Find where the given text appears and provide that cell's center as (X, Y) coordinate. 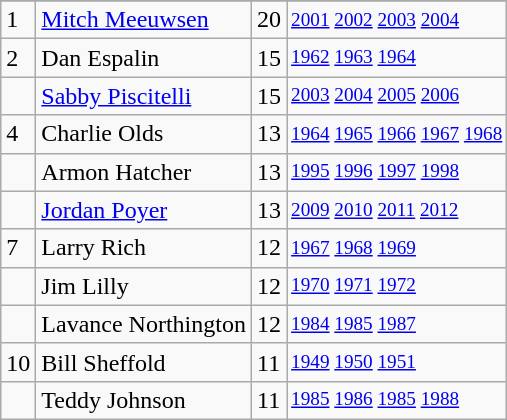
Jim Lilly (144, 286)
1964 1965 1966 1967 1968 (397, 134)
Larry Rich (144, 248)
Dan Espalin (144, 58)
10 (18, 362)
2003 2004 2005 2006 (397, 96)
Mitch Meeuwsen (144, 20)
1967 1968 1969 (397, 248)
Sabby Piscitelli (144, 96)
2009 2010 2011 2012 (397, 210)
20 (268, 20)
Jordan Poyer (144, 210)
4 (18, 134)
2001 2002 2003 2004 (397, 20)
1962 1963 1964 (397, 58)
1949 1950 1951 (397, 362)
2 (18, 58)
Bill Sheffold (144, 362)
7 (18, 248)
Armon Hatcher (144, 172)
1995 1996 1997 1998 (397, 172)
1 (18, 20)
1970 1971 1972 (397, 286)
Charlie Olds (144, 134)
Teddy Johnson (144, 400)
Lavance Northington (144, 324)
1985 1986 1985 1988 (397, 400)
1984 1985 1987 (397, 324)
